Identify which cell holds the provided text, then report its [x, y] central coordinate. 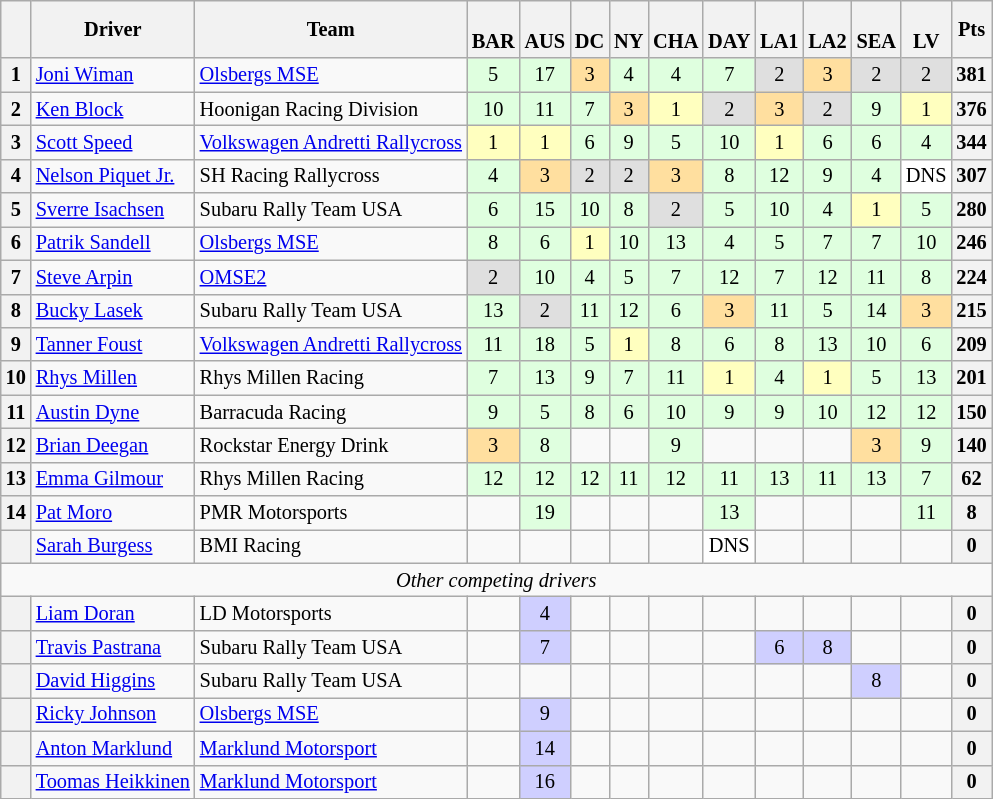
280 [971, 210]
Driver [113, 29]
Sarah Burgess [113, 546]
Team [331, 29]
15 [545, 210]
Pat Moro [113, 513]
LA2 [827, 29]
Rockstar Energy Drink [331, 445]
Brian Deegan [113, 445]
David Higgins [113, 681]
BMI Racing [331, 546]
NY [628, 29]
Toomas Heikkinen [113, 782]
Anton Marklund [113, 748]
344 [971, 142]
Ken Block [113, 109]
Austin Dyne [113, 412]
LD Motorsports [331, 613]
AUS [545, 29]
Patrik Sandell [113, 243]
BAR [494, 29]
Other competing drivers [496, 580]
381 [971, 75]
Barracuda Racing [331, 412]
Joni Wiman [113, 75]
SEA [876, 29]
PMR Motorsports [331, 513]
SH Racing Rallycross [331, 176]
62 [971, 479]
246 [971, 243]
19 [545, 513]
Emma Gilmour [113, 479]
CHA [676, 29]
Liam Doran [113, 613]
Steve Arpin [113, 277]
16 [545, 782]
LA1 [779, 29]
140 [971, 445]
Hoonigan Racing Division [331, 109]
DAY [729, 29]
Travis Pastrana [113, 647]
Nelson Piquet Jr. [113, 176]
215 [971, 311]
Pts [971, 29]
Scott Speed [113, 142]
17 [545, 75]
18 [545, 344]
LV [926, 29]
OMSE2 [331, 277]
201 [971, 378]
224 [971, 277]
Sverre Isachsen [113, 210]
Bucky Lasek [113, 311]
Rhys Millen [113, 378]
376 [971, 109]
DC [590, 29]
307 [971, 176]
Ricky Johnson [113, 714]
209 [971, 344]
150 [971, 412]
Tanner Foust [113, 344]
